From the cell containing the given text, extract its center point as [X, Y] coordinate. 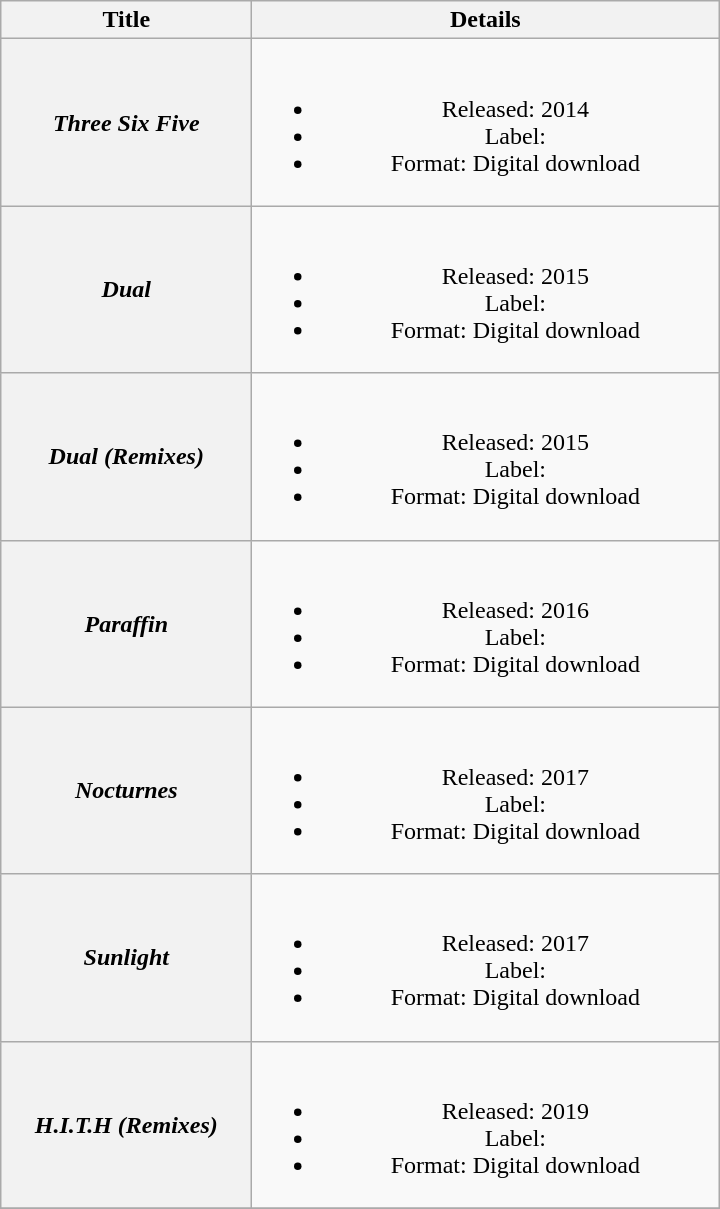
Three Six Five [126, 122]
Nocturnes [126, 790]
Released: 2016Label:Format: Digital download [486, 624]
Released: 2014Label:Format: Digital download [486, 122]
Paraffin [126, 624]
Title [126, 20]
Details [486, 20]
Dual (Remixes) [126, 456]
H.I.T.H (Remixes) [126, 1124]
Dual [126, 290]
Released: 2019Label:Format: Digital download [486, 1124]
Sunlight [126, 958]
